Return (X, Y) of the center of cell containing provided text 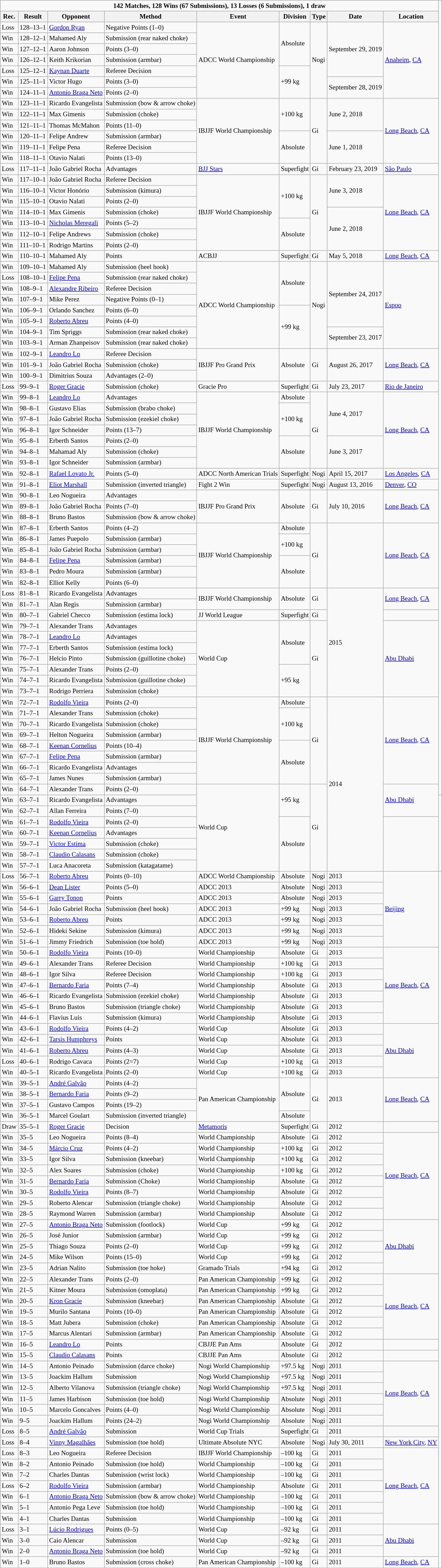
128–12–1 (33, 38)
125–11–1 (33, 82)
Vinny Magalhães (76, 1442)
32–5 (33, 1170)
58–7–1 (33, 855)
116–10–1 (33, 191)
8–3 (33, 1453)
Tarsis Humphreys (76, 1040)
Rio de Janeiro (411, 387)
26–5 (33, 1236)
94–8–1 (33, 452)
Helton Nogueira (76, 735)
33–5 (33, 1159)
2014 (355, 784)
Points (2=7) (151, 1062)
Mike Perez (76, 300)
Location (411, 17)
Type (319, 17)
Kron Gracie (76, 1301)
51–6–1 (33, 942)
81–7–1 (33, 604)
117–11–1 (33, 169)
36–5–1 (33, 1116)
Jimmy Friedrich (76, 942)
113–10–1 (33, 223)
Submission (brabo choke) (151, 408)
61–7–1 (33, 822)
Points (8–4) (151, 1138)
Rodrigo Martins (76, 245)
31–5 (33, 1181)
56–6–1 (33, 887)
53–6–1 (33, 920)
120–11–1 (33, 136)
Negative Points (0–1) (151, 300)
27–5 (33, 1225)
81–8–1 (33, 593)
6–2 (33, 1486)
Gabriel Checco (76, 615)
76–7–1 (33, 659)
Thiago Souza (76, 1247)
89–8–1 (33, 506)
Los Angeles, CA (411, 474)
Mike Wilson (76, 1257)
106–9–1 (33, 310)
Tim Spriggs (76, 332)
Alexandre Ribeiro (76, 289)
57–7–1 (33, 866)
New York City, NY (411, 1442)
Roberto Alencar (76, 1203)
2–0 (33, 1551)
Kitner Moura (76, 1290)
Metamoris (238, 1127)
22–5 (33, 1279)
124–11–1 (33, 93)
71–7–1 (33, 713)
Points (11–0) (151, 126)
September 23, 2017 (355, 338)
66–7–1 (33, 767)
Advantages (2–0) (151, 376)
42–6–1 (33, 1040)
Lúcio Rodrigues (76, 1529)
80–7–1 (33, 615)
Result (33, 17)
July 10, 2016 (355, 506)
Eliot Marshall (76, 485)
September 24, 2017 (355, 294)
34–5 (33, 1149)
Felipe Andrews (76, 234)
126–12–1 (33, 60)
123–11–1 (33, 104)
BJJ Stars (238, 169)
21–5 (33, 1290)
Espoo (411, 305)
Rec. (9, 17)
Pedro Moura (76, 572)
8–4 (33, 1442)
112–10–1 (33, 234)
35–5 (33, 1138)
ACBJJ (238, 256)
Alex Soares (76, 1170)
90–8–1 (33, 495)
Raymond Warren (76, 1214)
28–5 (33, 1214)
+94 kg (295, 1268)
54–6–1 (33, 909)
Marcelo Goncalves (76, 1410)
Flavius Luis (76, 1018)
25–5 (33, 1247)
11–5 (33, 1399)
67–7–1 (33, 757)
World Cup Trials (238, 1431)
Opponent (76, 17)
Dean Lister (76, 887)
85–8–1 (33, 550)
July 23, 2017 (355, 387)
Victor Honório (76, 191)
September 28, 2019 (355, 87)
45–6–1 (33, 1007)
38–5–1 (33, 1094)
Caio Alencar (76, 1540)
13–5 (33, 1377)
8–2 (33, 1464)
Points (9–2) (151, 1094)
Elliot Kelly (76, 583)
72–7–1 (33, 702)
83–8–1 (33, 572)
20–5 (33, 1301)
July 30, 2011 (355, 1442)
40–6–1 (33, 1062)
52–6–1 (33, 931)
3–0 (33, 1540)
121–11–1 (33, 126)
10–5 (33, 1410)
108–9–1 (33, 289)
Submission (footlock) (151, 1225)
June 3, 2018 (355, 191)
24–5 (33, 1257)
Márcio Cruz (76, 1149)
105–9–1 (33, 321)
James Nunes (76, 778)
Date (355, 17)
Dimitrius Souza (76, 376)
95–8–1 (33, 441)
79–7–1 (33, 626)
88–8–1 (33, 517)
Event (238, 17)
Marcus Alentari (76, 1334)
5–1 (33, 1508)
82–8–1 (33, 583)
May 5, 2018 (355, 256)
4–1 (33, 1519)
110–10–1 (33, 256)
Ultimate Absolute NYC (238, 1442)
50–6–1 (33, 953)
Submission (toe hoke) (151, 1268)
Adrian Nalito (76, 1268)
84–8–1 (33, 561)
Arman Zhanpeisov (76, 343)
June 4, 2017 (355, 414)
James Harbison (76, 1399)
Method (151, 17)
96–8–1 (33, 430)
119–11–1 (33, 147)
40–5–1 (33, 1072)
Gustavo Campos (76, 1105)
128–13–1 (33, 28)
18–5 (33, 1323)
August 13, 2016 (355, 485)
Gordon Ryan (76, 28)
99–8–1 (33, 398)
Gracie Pro (238, 387)
Anaheim, CA (411, 60)
Submission (katagatame) (151, 866)
September 29, 2019 (355, 49)
José Junior (76, 1236)
2015 (355, 642)
Mahamad Aly (76, 452)
77–7–1 (33, 648)
JJ World League (238, 615)
47–6–1 (33, 985)
April 15, 2017 (355, 474)
98–8–1 (33, 408)
117–10–1 (33, 180)
Nicholas Meregali (76, 223)
104–9–1 (33, 332)
Marcel Goulart (76, 1116)
Division (295, 17)
Rodrigo Perriera (76, 691)
Points (15–0) (151, 1257)
Points (4–3) (151, 1051)
41–6–1 (33, 1051)
Points (13–7) (151, 430)
8–5 (33, 1431)
Points (5–2) (151, 223)
Points (7–4) (151, 985)
3–1 (33, 1529)
101–9–1 (33, 365)
Victor Hugo (76, 82)
Alan Regis (76, 604)
43–6–1 (33, 1029)
30–5 (33, 1192)
62–7–1 (33, 811)
46–6–1 (33, 996)
Fight 2 Win (238, 485)
August 26, 2017 (355, 365)
Points (10–4) (151, 746)
Hideki Sekine (76, 931)
Points (13–0) (151, 158)
Denver, CO (411, 485)
Submission (cross choke) (151, 1562)
86–8–1 (33, 539)
17–5 (33, 1334)
Beijing (411, 909)
109–10–1 (33, 267)
74–7–1 (33, 680)
91–8–1 (33, 485)
Felipe Andrew (76, 136)
Negative Points (1–0) (151, 28)
ADCC North American Trials (238, 474)
39–5–1 (33, 1083)
49–6–1 (33, 964)
111–10–1 (33, 245)
Points (0–5) (151, 1529)
35–5–1 (33, 1127)
64–7–1 (33, 790)
Decision (151, 1127)
63–7–1 (33, 800)
Helcio Pinto (76, 659)
Rodrigo Cavaca (76, 1062)
59–7–1 (33, 844)
118–11–1 (33, 158)
Points (24–2) (151, 1421)
Alberto Vilanova (76, 1388)
Thomas McMahon (76, 126)
Luca Anacoreta (76, 866)
9–5 (33, 1421)
142 Matches, 128 Wins (67 Submissions), 13 Losses (6 Submissions), 1 draw (220, 6)
February 23, 2019 (355, 169)
Submission (darce choke) (151, 1366)
7–2 (33, 1475)
75–7–1 (33, 670)
68–7–1 (33, 746)
65–7–1 (33, 778)
37–5–1 (33, 1105)
Antonio Pega Leve (76, 1508)
97–8–1 (33, 419)
69–7–1 (33, 735)
29–5 (33, 1203)
73–7–1 (33, 691)
Submission (Choke) (151, 1181)
Keith Krikorian (76, 60)
Aaron Johnson (76, 49)
48–6–1 (33, 975)
12–5 (33, 1388)
100–9–1 (33, 376)
Matt Jubera (76, 1323)
Orlando Sanchez (76, 310)
James Puepolo (76, 539)
114–10–1 (33, 213)
6–1 (33, 1497)
55–6–1 (33, 898)
70–7–1 (33, 724)
99–9–1 (33, 387)
15–5 (33, 1355)
107–9–1 (33, 300)
56–7–1 (33, 877)
92–8–1 (33, 474)
23–5 (33, 1268)
127–12–1 (33, 49)
Rafael Lovato Jr. (76, 474)
108–10–1 (33, 278)
44–6–1 (33, 1018)
Garry Tonon (76, 898)
125–12–1 (33, 71)
Submission (omoplata) (151, 1290)
102–9–1 (33, 354)
Victor Estima (76, 844)
78–7–1 (33, 637)
122–11–1 (33, 115)
São Paulo (411, 169)
Murilo Santana (76, 1312)
60–7–1 (33, 833)
115–10–1 (33, 202)
Points (0–10) (151, 877)
Gramado Trials (238, 1268)
14–5 (33, 1366)
Draw (9, 1127)
1–0 (33, 1562)
June 3, 2017 (355, 452)
Allan Ferreira (76, 811)
87–8–1 (33, 528)
Gustavo Elias (76, 408)
Points (19–2) (151, 1105)
Submission (wrist lock) (151, 1475)
Points (8–7) (151, 1192)
June 1, 2018 (355, 147)
Kaynan Duarte (76, 71)
103–9–1 (33, 343)
19–5 (33, 1312)
93–8–1 (33, 463)
16–5 (33, 1344)
